Locate the cell with the specified text and output its [x, y] center coordinate. 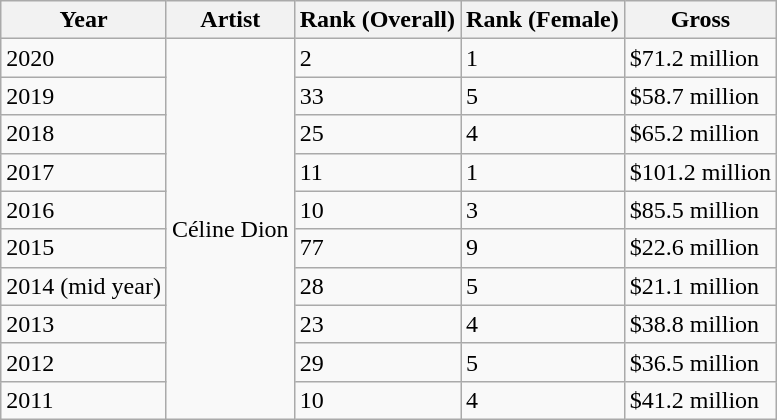
29 [377, 362]
2014 (mid year) [84, 286]
2019 [84, 96]
$21.1 million [700, 286]
Rank (Female) [543, 20]
Céline Dion [230, 230]
2016 [84, 210]
77 [377, 248]
$22.6 million [700, 248]
28 [377, 286]
2012 [84, 362]
$65.2 million [700, 134]
$71.2 million [700, 58]
Artist [230, 20]
23 [377, 324]
25 [377, 134]
$101.2 million [700, 172]
2020 [84, 58]
$58.7 million [700, 96]
3 [543, 210]
2017 [84, 172]
2011 [84, 400]
Gross [700, 20]
Rank (Overall) [377, 20]
33 [377, 96]
2 [377, 58]
$41.2 million [700, 400]
$38.8 million [700, 324]
2015 [84, 248]
2018 [84, 134]
2013 [84, 324]
$85.5 million [700, 210]
9 [543, 248]
11 [377, 172]
Year [84, 20]
$36.5 million [700, 362]
